Find where the given text appears and provide that cell's center as [X, Y] coordinate. 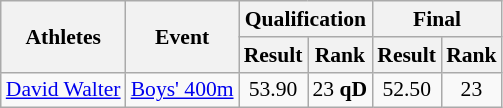
Athletes [64, 36]
23 qD [340, 90]
53.90 [274, 90]
Event [182, 36]
Final [436, 19]
52.50 [406, 90]
23 [472, 90]
Boys' 400m [182, 90]
David Walter [64, 90]
Qualification [306, 19]
